Locate the cell with the specified text and output its (X, Y) center coordinate. 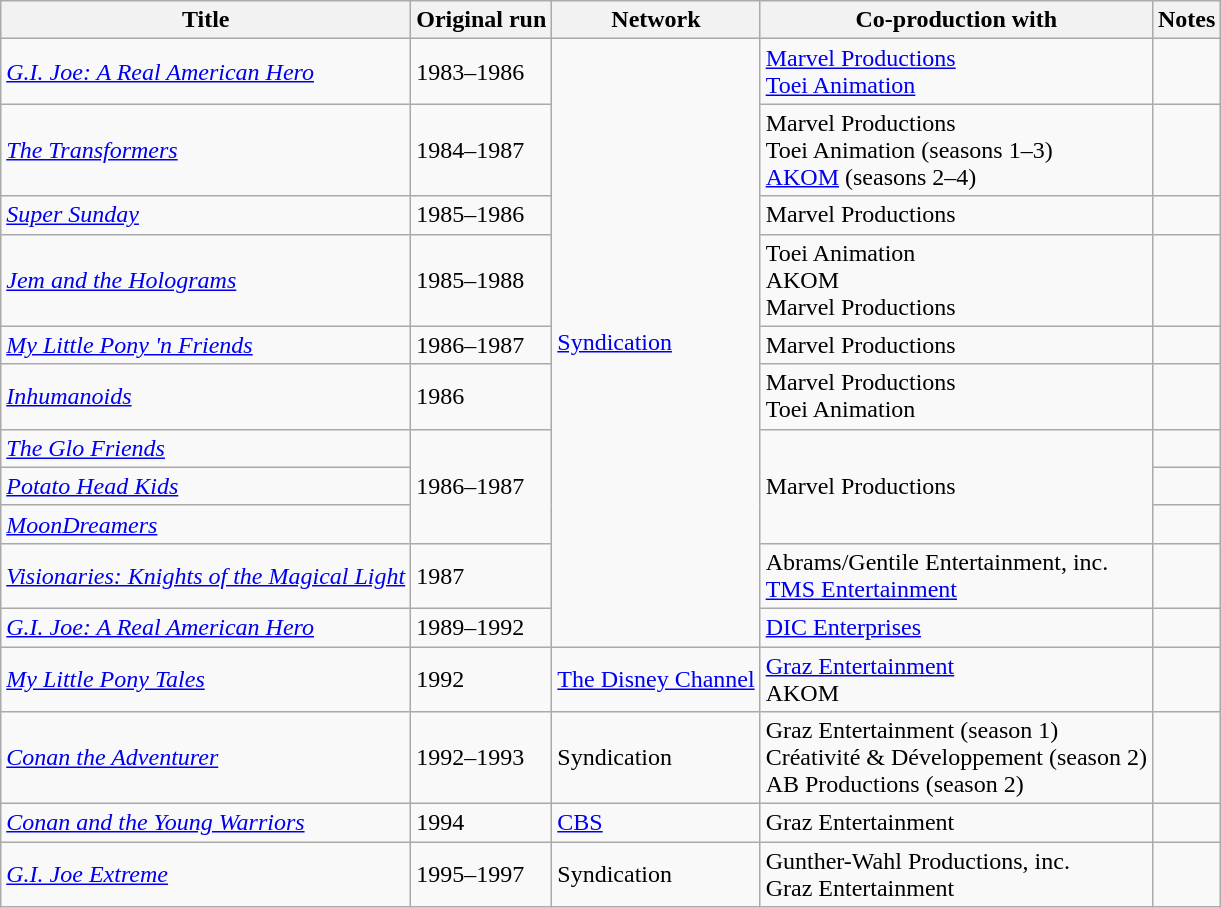
1985–1988 (482, 280)
Network (656, 20)
Abrams/Gentile Entertainment, inc.TMS Entertainment (956, 576)
Title (206, 20)
1989–1992 (482, 627)
Marvel ProductionsToei Animation (seasons 1–3)AKOM (seasons 2–4) (956, 150)
My Little Pony Tales (206, 678)
G.I. Joe Extreme (206, 874)
1995–1997 (482, 874)
My Little Pony 'n Friends (206, 345)
Conan and the Young Warriors (206, 823)
1994 (482, 823)
1984–1987 (482, 150)
Notes (1186, 20)
MoonDreamers (206, 524)
1992 (482, 678)
Visionaries: Knights of the Magical Light (206, 576)
Super Sunday (206, 215)
1992–1993 (482, 758)
Toei AnimationAKOMMarvel Productions (956, 280)
Conan the Adventurer (206, 758)
Potato Head Kids (206, 486)
Inhumanoids (206, 396)
Graz EntertainmentAKOM (956, 678)
DIC Enterprises (956, 627)
The Transformers (206, 150)
CBS (656, 823)
The Glo Friends (206, 448)
The Disney Channel (656, 678)
1983–1986 (482, 72)
Graz Entertainment (season 1)Créativité & Développement (season 2)AB Productions (season 2) (956, 758)
Original run (482, 20)
Graz Entertainment (956, 823)
1987 (482, 576)
1985–1986 (482, 215)
Jem and the Holograms (206, 280)
1986 (482, 396)
Co-production with (956, 20)
Gunther-Wahl Productions, inc.Graz Entertainment (956, 874)
